Locate the cell with the specified text and output its [X, Y] center coordinate. 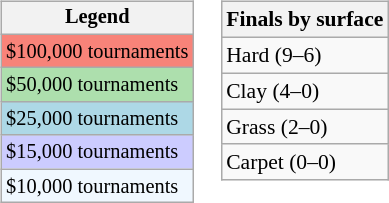
Finals by surface [304, 20]
$10,000 tournaments [97, 186]
Hard (9–6) [304, 55]
Legend [97, 18]
$25,000 tournaments [97, 119]
$15,000 tournaments [97, 152]
Grass (2–0) [304, 127]
Carpet (0–0) [304, 162]
$50,000 tournaments [97, 85]
Clay (4–0) [304, 91]
$100,000 tournaments [97, 51]
